Identify which cell holds the provided text, then report its [x, y] central coordinate. 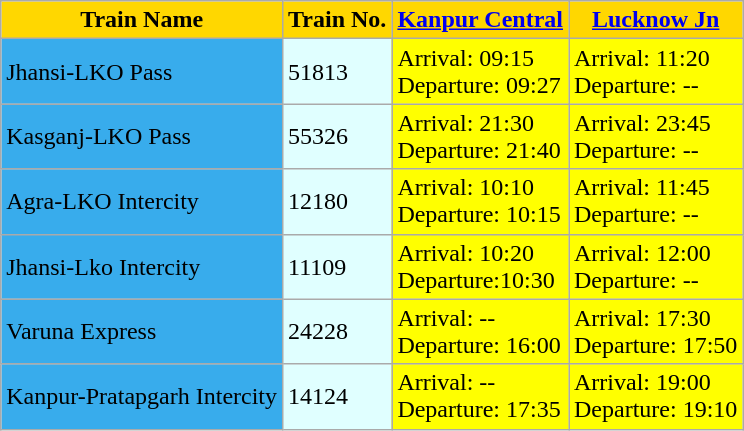
Arrival: 10:10Departure: 10:15 [480, 202]
Arrival: 10:20 Departure:10:30 [480, 266]
Kanpur Central [480, 20]
Lucknow Jn [655, 20]
Train No. [338, 20]
Kanpur-Pratapgarh Intercity [142, 396]
55326 [338, 136]
Arrival: 09:15Departure: 09:27 [480, 72]
Train Name [142, 20]
Agra-LKO Intercity [142, 202]
Varuna Express [142, 332]
11109 [338, 266]
Arrival: 11:20Departure: -- [655, 72]
Arrival: 21:30Departure: 21:40 [480, 136]
12180 [338, 202]
Arrival: --Departure: 16:00 [480, 332]
51813 [338, 72]
Arrival: 23:45Departure: -- [655, 136]
Arrival: 12:00 Departure: -- [655, 266]
Arrival: -- Departure: 17:35 [480, 396]
Arrival: 17:30Departure: 17:50 [655, 332]
24228 [338, 332]
Kasganj-LKO Pass [142, 136]
14124 [338, 396]
Arrival: 19:00Departure: 19:10 [655, 396]
Jhansi-LKO Pass [142, 72]
Arrival: 11:45Departure: -- [655, 202]
Jhansi-Lko Intercity [142, 266]
